Output the (x, y) coordinate of the center of the cell containing the given text.  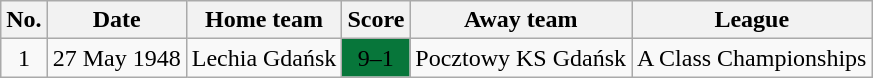
Lechia Gdańsk (264, 58)
Pocztowy KS Gdańsk (521, 58)
League (752, 20)
Away team (521, 20)
Score (376, 20)
1 (24, 58)
Date (116, 20)
Home team (264, 20)
27 May 1948 (116, 58)
No. (24, 20)
A Class Championships (752, 58)
9–1 (376, 58)
